Capture the cell that displays the provided text and extract its [X, Y] central coordinate. 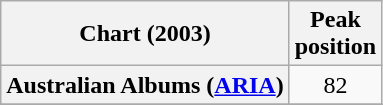
Chart (2003) [145, 34]
82 [335, 85]
Australian Albums (ARIA) [145, 85]
Peak position [335, 34]
